Detect which cell encompasses the target text, then output its (x, y) center coordinate. 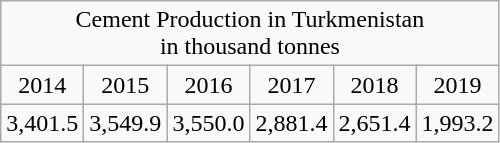
2017 (292, 85)
2,881.4 (292, 123)
1,993.2 (458, 123)
2019 (458, 85)
2018 (374, 85)
2016 (208, 85)
3,549.9 (126, 123)
2014 (42, 85)
3,550.0 (208, 123)
2,651.4 (374, 123)
2015 (126, 85)
3,401.5 (42, 123)
Cement Production in Turkmenistanin thousand tonnes (250, 34)
